Identify which cell holds the provided text, then report its [x, y] central coordinate. 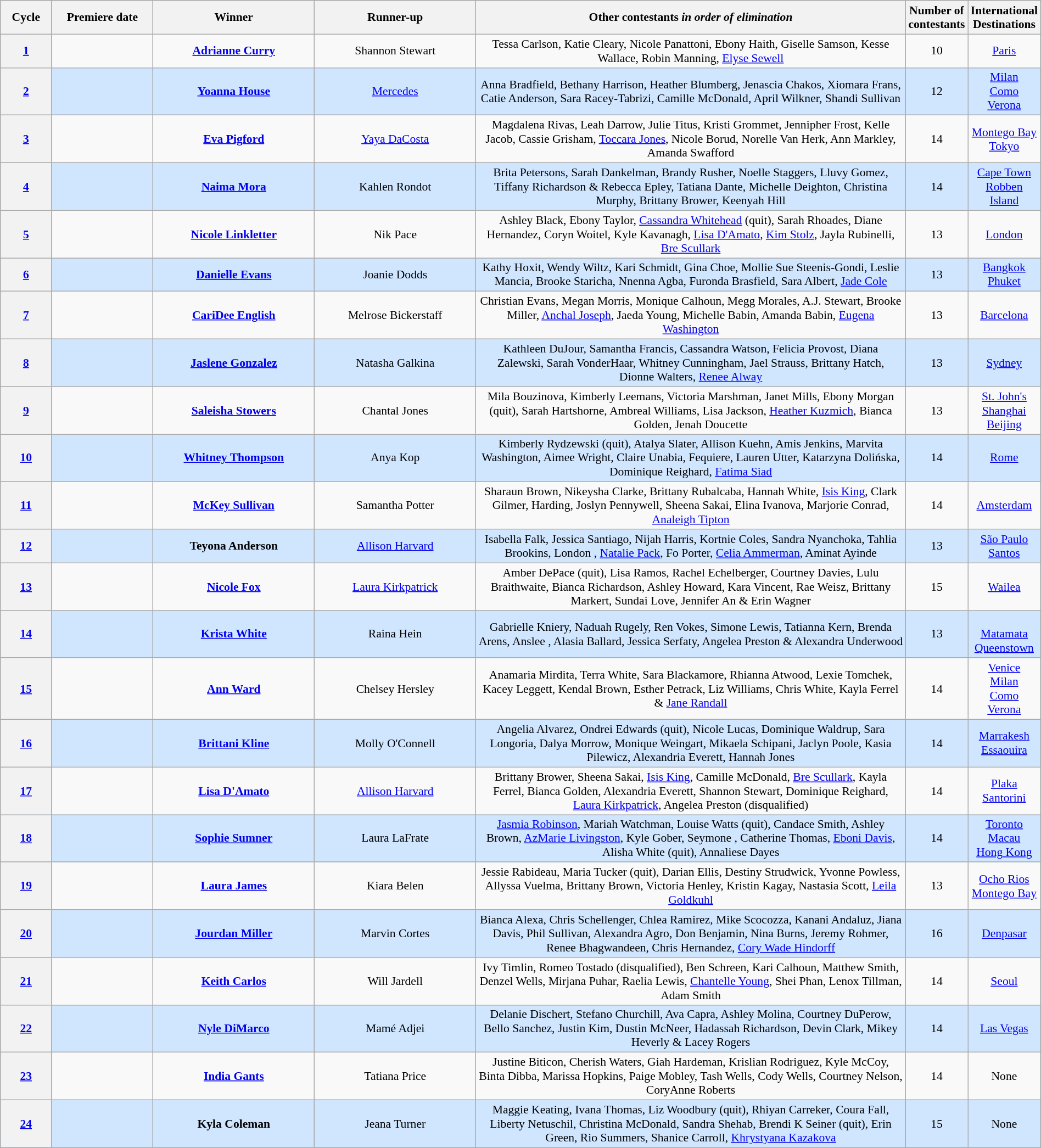
9 [26, 411]
Anya Kop [395, 458]
21 [26, 982]
Laura Kirkpatrick [395, 586]
11 [26, 506]
Will Jardell [395, 982]
Nyle DiMarco [234, 1029]
4 [26, 187]
Eva Pigford [234, 139]
McKey Sullivan [234, 506]
Shannon Stewart [395, 51]
Mamé Adjei [395, 1029]
18 [26, 839]
MarrakeshEssaouira [1005, 743]
Kyla Coleman [234, 1124]
22 [26, 1029]
Barcelona [1005, 315]
Brittani Kline [234, 743]
3 [26, 139]
India Gants [234, 1076]
Ann Ward [234, 689]
24 [26, 1124]
Keith Carlos [234, 982]
5 [26, 234]
Yoanna House [234, 91]
23 [26, 1076]
MilanComoVerona [1005, 91]
MatamataQueenstown [1005, 635]
BangkokPhuket [1005, 275]
Lisa D'Amato [234, 791]
Saleisha Stowers [234, 411]
London [1005, 234]
17 [26, 791]
Jourdan Miller [234, 933]
St. John'sShanghaiBeijing [1005, 411]
Paris [1005, 51]
1 [26, 51]
20 [26, 933]
Amsterdam [1005, 506]
Other contestants in order of elimination [691, 18]
CariDee English [234, 315]
Tessa Carlson, Katie Cleary, Nicole Panattoni, Ebony Haith, Giselle Samson, Kesse Wallace, Robin Manning, Elyse Sewell [691, 51]
Nicole Linkletter [234, 234]
Nik Pace [395, 234]
Adrianne Curry [234, 51]
Winner [234, 18]
Number of contestants [937, 18]
Chantal Jones [395, 411]
Premiere date [102, 18]
Las Vegas [1005, 1029]
Cape TownRobben Island [1005, 187]
Yaya DaCosta [395, 139]
Mercedes [395, 91]
Natasha Galkina [395, 363]
Laura James [234, 886]
Marvin Cortes [395, 933]
19 [26, 886]
7 [26, 315]
Sydney [1005, 363]
Teyona Anderson [234, 546]
Tatiana Price [395, 1076]
Sophie Sumner [234, 839]
Ocho RiosMontego Bay [1005, 886]
Laura LaFrate [395, 839]
6 [26, 275]
Wailea [1005, 586]
Montego BayTokyo [1005, 139]
Jaslene Gonzalez [234, 363]
Nicole Fox [234, 586]
TorontoMacauHong Kong [1005, 839]
Cycle [26, 18]
2 [26, 91]
Naima Mora [234, 187]
Molly O'Connell [395, 743]
São PauloSantos [1005, 546]
Chelsey Hersley [395, 689]
8 [26, 363]
Rome [1005, 458]
Runner-up [395, 18]
Whitney Thompson [234, 458]
Seoul [1005, 982]
Kiara Belen [395, 886]
Denpasar [1005, 933]
Jeana Turner [395, 1124]
International Destinations [1005, 18]
Joanie Dodds [395, 275]
Raina Hein [395, 635]
VeniceMilanComoVerona [1005, 689]
Danielle Evans [234, 275]
Kahlen Rondot [395, 187]
Melrose Bickerstaff [395, 315]
PlakaSantorini [1005, 791]
Krista White [234, 635]
Samantha Potter [395, 506]
